Find where the given text appears and provide that cell's center as (x, y) coordinate. 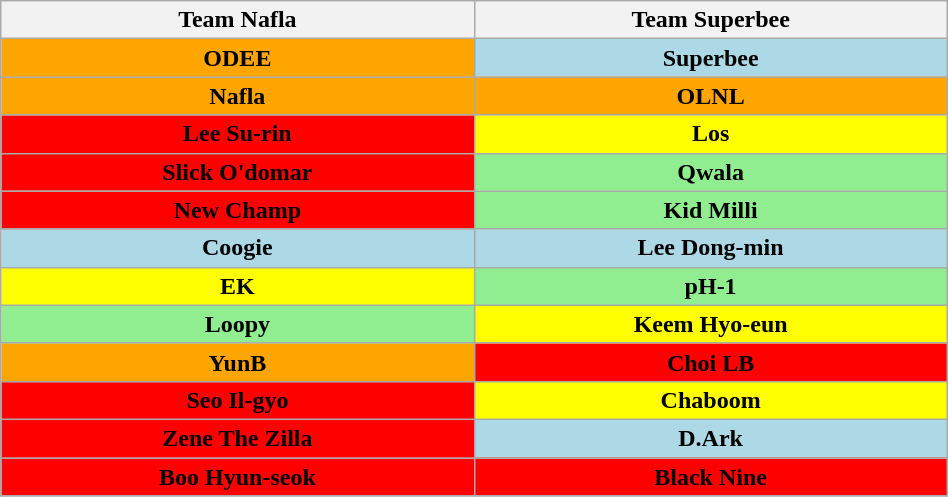
Coogie (238, 248)
Superbee (710, 58)
YunB (238, 362)
EK (238, 286)
Lee Dong-min (710, 248)
ODEE (238, 58)
Boo Hyun-seok (238, 477)
Team Superbee (710, 20)
Los (710, 134)
Loopy (238, 324)
Chaboom (710, 400)
New Champ (238, 210)
OLNL (710, 96)
Zene The Zilla (238, 438)
Choi LB (710, 362)
D.Ark (710, 438)
Slick O'domar (238, 172)
Team Nafla (238, 20)
Nafla (238, 96)
Kid Milli (710, 210)
Black Nine (710, 477)
Seo Il-gyo (238, 400)
pH-1 (710, 286)
Keem Hyo-eun (710, 324)
Qwala (710, 172)
Lee Su-rin (238, 134)
